Return (X, Y) of the center of cell containing provided text 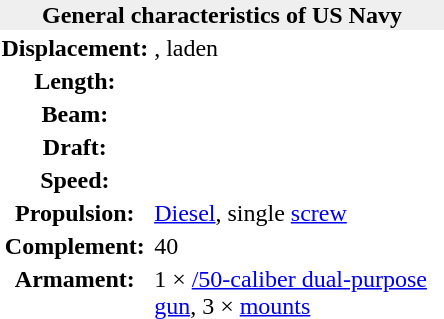
General characteristics of US Navy (222, 15)
Complement: (75, 246)
Speed: (75, 180)
Diesel, single screw (298, 213)
Beam: (75, 114)
, laden (298, 48)
Draft: (75, 147)
40 (298, 246)
Displacement: (75, 48)
Length: (75, 81)
Propulsion: (75, 213)
